Provide the [x, y] coordinate of the cell's center where the given text is located.  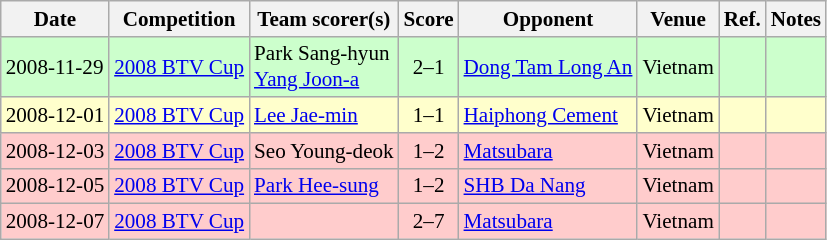
1–1 [429, 114]
Team scorer(s) [324, 18]
2008-12-05 [55, 186]
2008-11-29 [55, 66]
Opponent [548, 18]
SHB Da Nang [548, 186]
Venue [678, 18]
Date [55, 18]
Haiphong Cement [548, 114]
Dong Tam Long An [548, 66]
2–1 [429, 66]
Park Sang-hyun Yang Joon-a [324, 66]
2008-12-01 [55, 114]
Lee Jae-min [324, 114]
2008-12-07 [55, 222]
Seo Young-deok [324, 150]
Ref. [742, 18]
Score [429, 18]
Competition [179, 18]
Park Hee-sung [324, 186]
Notes [796, 18]
2–7 [429, 222]
2008-12-03 [55, 150]
